Extract the (x, y) coordinate from the center of the cell holding the provided text.  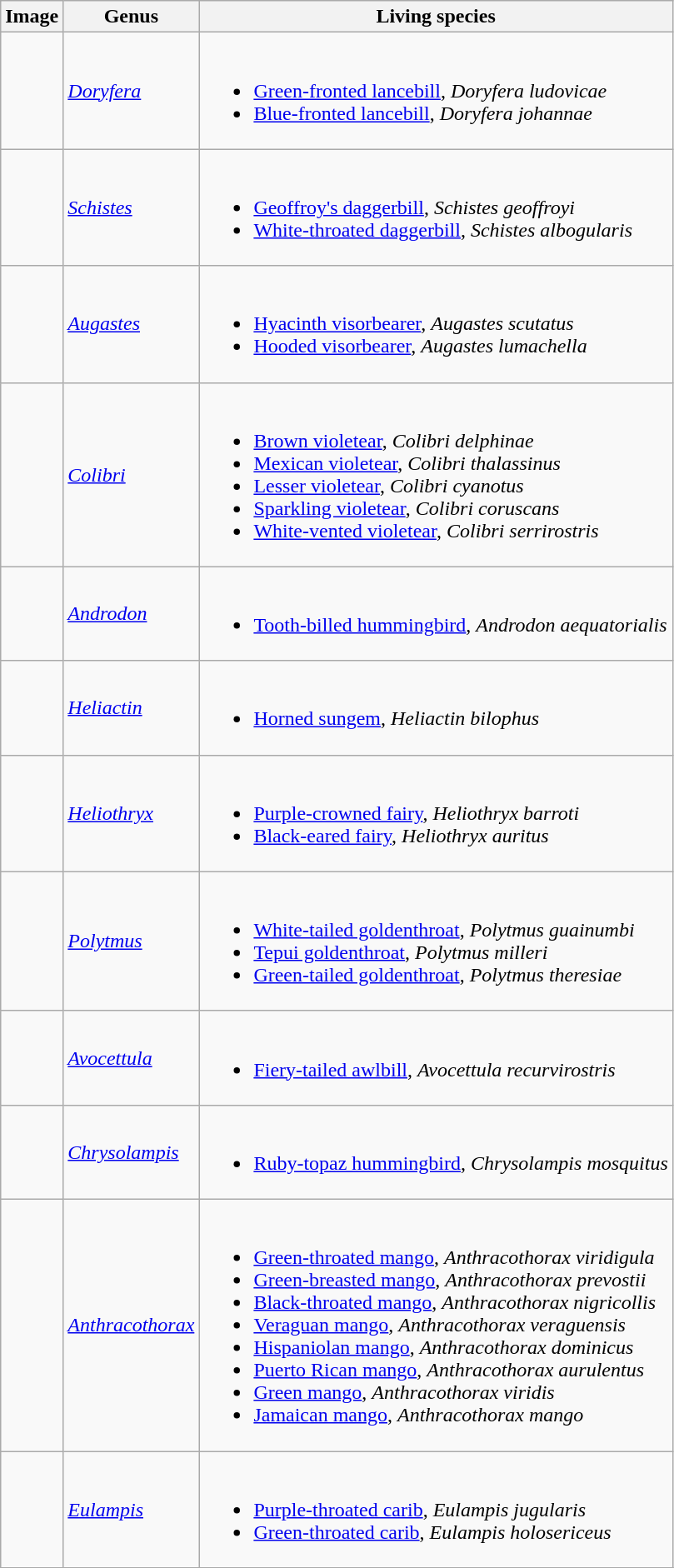
Green-fronted lancebill, Doryfera ludovicaeBlue-fronted lancebill, Doryfera johannae (436, 91)
Doryfera (132, 91)
Androdon (132, 613)
Augastes (132, 324)
Horned sungem, Heliactin bilophus (436, 708)
Fiery-tailed awlbill, Avocettula recurvirostris (436, 1058)
Geoffroy's daggerbill, Schistes geoffroyiWhite-throated daggerbill, Schistes albogularis (436, 207)
Polytmus (132, 941)
Tooth-billed hummingbird, Androdon aequatorialis (436, 613)
Avocettula (132, 1058)
Heliactin (132, 708)
Schistes (132, 207)
Ruby-topaz hummingbird, Chrysolampis mosquitus (436, 1151)
Purple-throated carib, Eulampis jugularisGreen-throated carib, Eulampis holosericeus (436, 1510)
Purple-crowned fairy, Heliothryx barrotiBlack-eared fairy, Heliothryx auritus (436, 813)
Image (32, 17)
Heliothryx (132, 813)
White-tailed goldenthroat, Polytmus guainumbiTepui goldenthroat, Polytmus milleriGreen-tailed goldenthroat, Polytmus theresiae (436, 941)
Anthracothorax (132, 1325)
Hyacinth visorbearer, Augastes scutatusHooded visorbearer, Augastes lumachella (436, 324)
Colibri (132, 475)
Living species (436, 17)
Eulampis (132, 1510)
Genus (132, 17)
Chrysolampis (132, 1151)
